Extract the [X, Y] coordinate from the center of the cell holding the provided text.  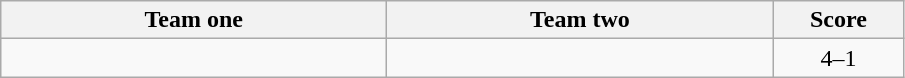
Team two [580, 20]
4–1 [838, 58]
Team one [194, 20]
Score [838, 20]
